From the cell containing the given text, extract its center point as [x, y] coordinate. 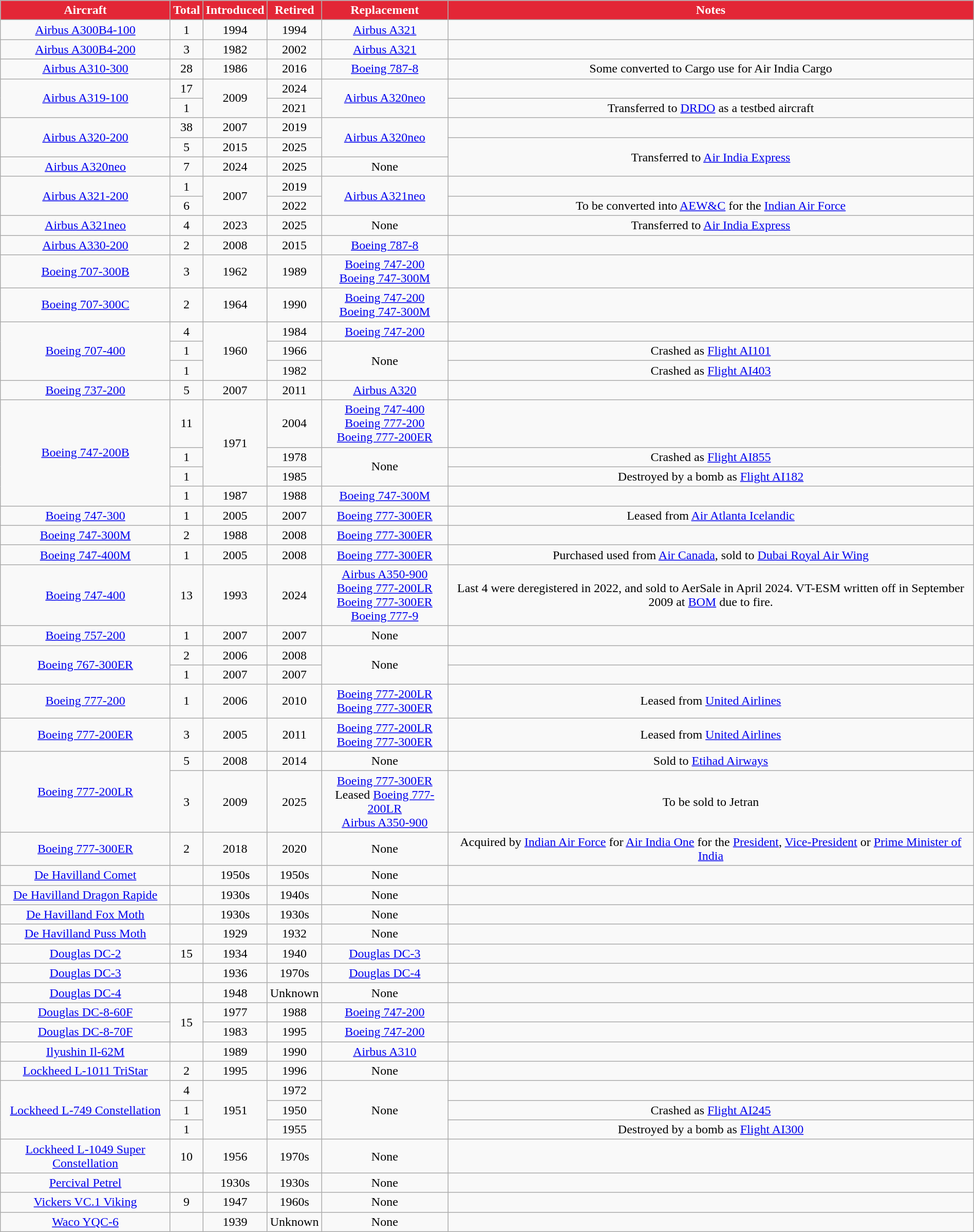
Airbus A321-200 [85, 196]
Boeing 707-300B [85, 271]
Ilyushin Il-62M [85, 1051]
1996 [294, 1071]
Transferred to DRDO as a testbed aircraft [711, 108]
Douglas DC-8-70F [85, 1032]
Crashed as Flight AI403 [711, 371]
1978 [294, 457]
Some converted to Cargo use for Air India Cargo [711, 69]
Retired [294, 10]
1947 [235, 1202]
1986 [235, 69]
2022 [294, 206]
Boeing 777-200LR [85, 792]
1971 [235, 443]
Crashed as Flight AI101 [711, 351]
2020 [294, 849]
1936 [235, 973]
Lockheed L-1049 Super Constellation [85, 1156]
De Havilland Dragon Rapide [85, 895]
2002 [294, 49]
2010 [294, 701]
Sold to Etihad Airways [711, 761]
Boeing 777-300ERLeased Boeing 777-200LRAirbus A350-900 [385, 802]
Boeing 707-300C [85, 305]
1962 [235, 271]
Waco YQC-6 [85, 1222]
Purchased used from Air Canada, sold to Dubai Royal Air Wing [711, 555]
Vickers VC.1 Viking [85, 1202]
De Havilland Puss Moth [85, 934]
Notes [711, 10]
To be converted into AEW&C for the Indian Air Force [711, 206]
13 [186, 595]
Boeing 707-400 [85, 351]
Airbus A310 [385, 1051]
1985 [294, 476]
Airbus A300B4-200 [85, 49]
Boeing 747-200B [85, 453]
1984 [294, 332]
Airbus A350-900Boeing 777-200LRBoeing 777-300ERBoeing 777-9 [385, 595]
1939 [235, 1222]
2014 [294, 761]
1929 [235, 934]
Aircraft [85, 10]
1940s [294, 895]
Boeing 747-400 [85, 595]
Boeing 737-200 [85, 390]
1934 [235, 953]
1951 [235, 1110]
Boeing 747-400M [85, 555]
Introduced [235, 10]
1972 [294, 1091]
Douglas DC-8-60F [85, 1012]
2004 [294, 424]
Lockheed L-749 Constellation [85, 1110]
Boeing 747-300 [85, 516]
1940 [294, 953]
1964 [235, 305]
1956 [235, 1156]
2023 [235, 225]
2016 [294, 69]
Acquired by Indian Air Force for Air India One for the President, Vice-President or Prime Minister of India [711, 849]
De Havilland Comet [85, 875]
11 [186, 424]
38 [186, 127]
Lockheed L-1011 TriStar [85, 1071]
2021 [294, 108]
Airbus A320-200 [85, 137]
Total [186, 10]
Airbus A310-300 [85, 69]
Boeing 767-300ER [85, 665]
28 [186, 69]
Leased from Air Atlanta Icelandic [711, 516]
Boeing 757-200 [85, 635]
1993 [235, 595]
1948 [235, 992]
Douglas DC-2 [85, 953]
Destroyed by a bomb as Flight AI182 [711, 476]
Crashed as Flight AI855 [711, 457]
Airbus A319-100 [85, 98]
Replacement [385, 10]
De Havilland Fox Moth [85, 914]
9 [186, 1202]
Boeing 777-200ER [85, 735]
1983 [235, 1032]
Last 4 were deregistered in 2022, and sold to AerSale in April 2024. VT-ESM written off in September 2009 at BOM due to fire. [711, 595]
1966 [294, 351]
1960 [235, 351]
Percival Petrel [85, 1183]
Destroyed by a bomb as Flight AI300 [711, 1130]
10 [186, 1156]
To be sold to Jetran [711, 802]
1932 [294, 934]
7 [186, 167]
Boeing 747-400Boeing 777-200Boeing 777-200ER [385, 424]
2018 [235, 849]
1960s [294, 1202]
1977 [235, 1012]
6 [186, 206]
1987 [235, 496]
1950 [294, 1110]
Boeing 777-200 [85, 701]
1955 [294, 1130]
17 [186, 88]
Airbus A330-200 [85, 245]
Airbus A320 [385, 390]
Airbus A300B4-100 [85, 30]
Crashed as Flight AI245 [711, 1110]
